Return [X, Y] of the center of cell containing provided text 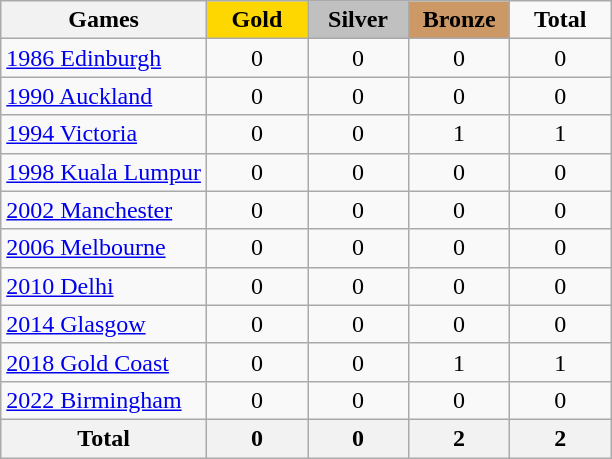
2014 Glasgow [104, 324]
Bronze [460, 20]
1994 Victoria [104, 134]
Silver [358, 20]
1990 Auckland [104, 96]
Games [104, 20]
2018 Gold Coast [104, 362]
Gold [256, 20]
2010 Delhi [104, 286]
1986 Edinburgh [104, 58]
1998 Kuala Lumpur [104, 172]
2002 Manchester [104, 210]
2022 Birmingham [104, 400]
2006 Melbourne [104, 248]
